Detect which cell encompasses the target text, then output its [X, Y] center coordinate. 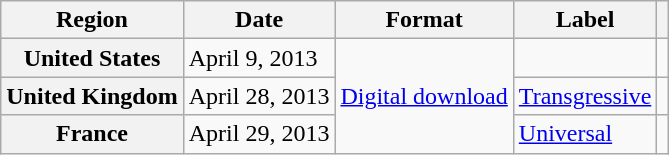
Format [424, 20]
April 9, 2013 [259, 58]
United States [92, 58]
April 29, 2013 [259, 134]
Transgressive [585, 96]
Region [92, 20]
Digital download [424, 96]
Date [259, 20]
April 28, 2013 [259, 96]
United Kingdom [92, 96]
Label [585, 20]
Universal [585, 134]
France [92, 134]
